For the text-containing cell, return its midpoint in [x, y] coordinate format. 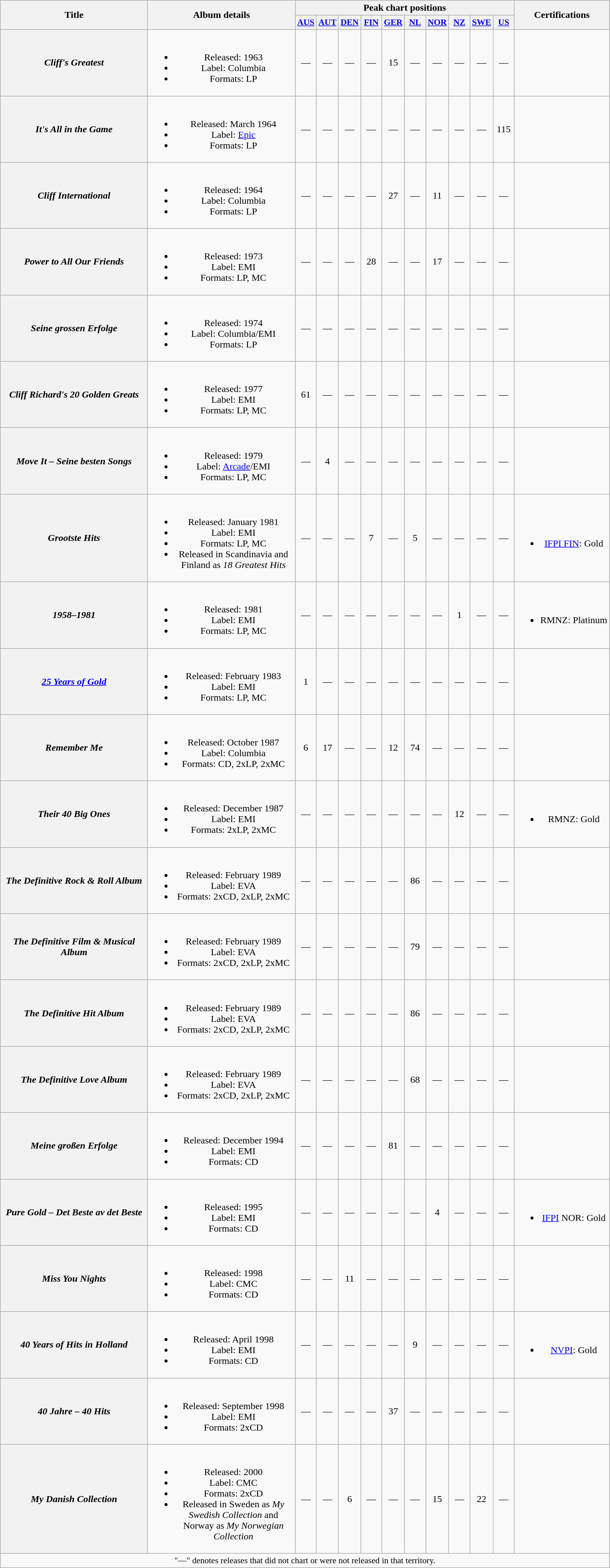
Miss You Nights [74, 1279]
22 [482, 1499]
61 [306, 395]
NVPI: Gold [562, 1345]
Released: October 1987Label: ColumbiaFormats: CD, 2xLP, 2xMC [222, 747]
Power to All Our Friends [74, 262]
74 [415, 747]
40 Years of Hits in Holland [74, 1345]
Released: 2000Label: CMCFormats: 2xCDReleased in Sweden as My Swedish Collection and Norway as My Norwegian Collection [222, 1499]
Released: 1995Label: EMIFormats: CD [222, 1212]
27 [393, 195]
AUS [306, 23]
US [504, 23]
1958–1981 [74, 615]
Cliff Richard's 20 Golden Greats [74, 395]
Peak chart positions [405, 8]
7 [371, 538]
NOR [437, 23]
IFPI NOR: Gold [562, 1212]
DEN [350, 23]
Released: 1963Label: ColumbiaFormats: LP [222, 63]
"—" denotes releases that did not chart or were not released in that territory. [305, 1561]
Released: 1977Label: EMIFormats: LP, MC [222, 395]
Released: March 1964Label: EpicFormats: LP [222, 129]
The Definitive Hit Album [74, 1013]
Cliff's Greatest [74, 63]
Album details [222, 15]
68 [415, 1079]
Released: 1974Label: Columbia/EMIFormats: LP [222, 328]
IFPI FIN: Gold [562, 538]
Certifications [562, 15]
RMNZ: Platinum [562, 615]
NL [415, 23]
The Definitive Rock & Roll Album [74, 880]
Released: 1979Label: Arcade/EMIFormats: LP, MC [222, 461]
Cliff International [74, 195]
Released: December 1994Label: EMIFormats: CD [222, 1145]
Pure Gold – Det Beste av det Beste [74, 1212]
25 Years of Gold [74, 682]
Move It – Seine besten Songs [74, 461]
81 [393, 1145]
It's All in the Game [74, 129]
Released: January 1981Label: EMIFormats: LP, MCReleased in Scandinavia and Finland as 18 Greatest Hits [222, 538]
Released: February 1983Label: EMIFormats: LP, MC [222, 682]
Meine großen Erfolge [74, 1145]
NZ [459, 23]
Released: 1981Label: EMIFormats: LP, MC [222, 615]
RMNZ: Gold [562, 814]
Released: 1964Label: ColumbiaFormats: LP [222, 195]
Title [74, 15]
The Definitive Film & Musical Album [74, 947]
Released: September 1998Label: EMIFormats: 2xCD [222, 1412]
Released: 1973Label: EMIFormats: LP, MC [222, 262]
5 [415, 538]
9 [415, 1345]
Seine grossen Erfolge [74, 328]
Released: 1998Label: CMCFormats: CD [222, 1279]
40 Jahre – 40 Hits [74, 1412]
Their 40 Big Ones [74, 814]
Released: April 1998Label: EMIFormats: CD [222, 1345]
79 [415, 947]
GER [393, 23]
My Danish Collection [74, 1499]
28 [371, 262]
Grootste Hits [74, 538]
AUT [327, 23]
115 [504, 129]
The Definitive Love Album [74, 1079]
37 [393, 1412]
Released: December 1987Label: EMIFormats: 2xLP, 2xMC [222, 814]
FIN [371, 23]
Remember Me [74, 747]
SWE [482, 23]
